Locate the cell with the specified text and output its [x, y] center coordinate. 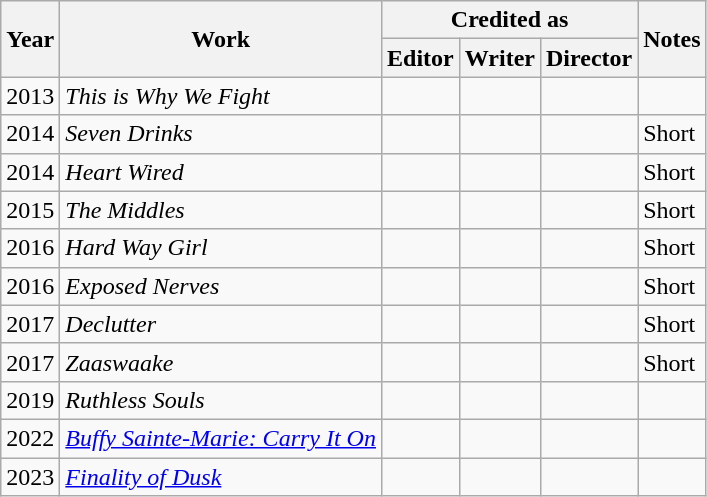
Heart Wired [221, 172]
Zaaswaake [221, 362]
Editor [420, 58]
Exposed Nerves [221, 286]
Credited as [509, 20]
Finality of Dusk [221, 477]
Director [588, 58]
Year [30, 39]
2023 [30, 477]
2022 [30, 438]
The Middles [221, 210]
2013 [30, 96]
2015 [30, 210]
Hard Way Girl [221, 248]
Ruthless Souls [221, 400]
Seven Drinks [221, 134]
Declutter [221, 324]
Buffy Sainte-Marie: Carry It On [221, 438]
This is Why We Fight [221, 96]
Notes [672, 39]
Work [221, 39]
2019 [30, 400]
Writer [500, 58]
